From the cell containing the given text, extract its center point as (X, Y) coordinate. 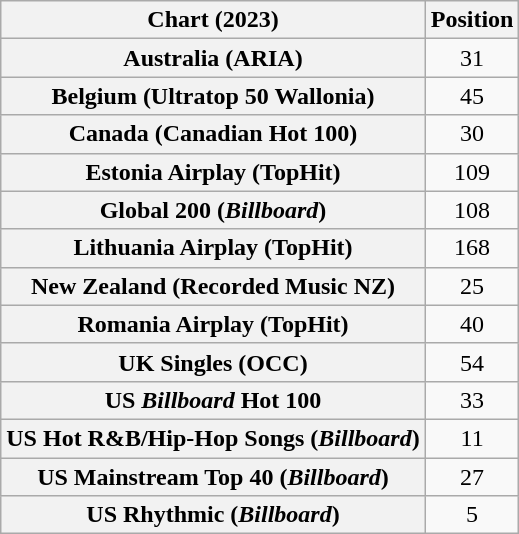
11 (472, 438)
Australia (ARIA) (213, 58)
Belgium (Ultratop 50 Wallonia) (213, 96)
US Billboard Hot 100 (213, 400)
5 (472, 515)
45 (472, 96)
168 (472, 248)
New Zealand (Recorded Music NZ) (213, 286)
30 (472, 134)
UK Singles (OCC) (213, 362)
31 (472, 58)
25 (472, 286)
Chart (2023) (213, 20)
109 (472, 172)
Position (472, 20)
Lithuania Airplay (TopHit) (213, 248)
33 (472, 400)
Estonia Airplay (TopHit) (213, 172)
54 (472, 362)
US Rhythmic (Billboard) (213, 515)
Romania Airplay (TopHit) (213, 324)
Canada (Canadian Hot 100) (213, 134)
Global 200 (Billboard) (213, 210)
40 (472, 324)
US Hot R&B/Hip-Hop Songs (Billboard) (213, 438)
108 (472, 210)
US Mainstream Top 40 (Billboard) (213, 477)
27 (472, 477)
